Return (X, Y) of the center of cell containing provided text 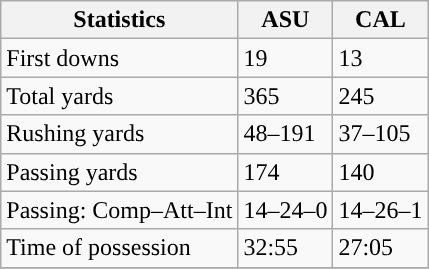
14–24–0 (286, 210)
174 (286, 172)
14–26–1 (380, 210)
27:05 (380, 248)
245 (380, 96)
37–105 (380, 134)
32:55 (286, 248)
Total yards (120, 96)
Time of possession (120, 248)
19 (286, 58)
48–191 (286, 134)
First downs (120, 58)
ASU (286, 20)
140 (380, 172)
Passing yards (120, 172)
Rushing yards (120, 134)
13 (380, 58)
Passing: Comp–Att–Int (120, 210)
365 (286, 96)
CAL (380, 20)
Statistics (120, 20)
